Output the (x, y) coordinate of the center of the cell containing the given text.  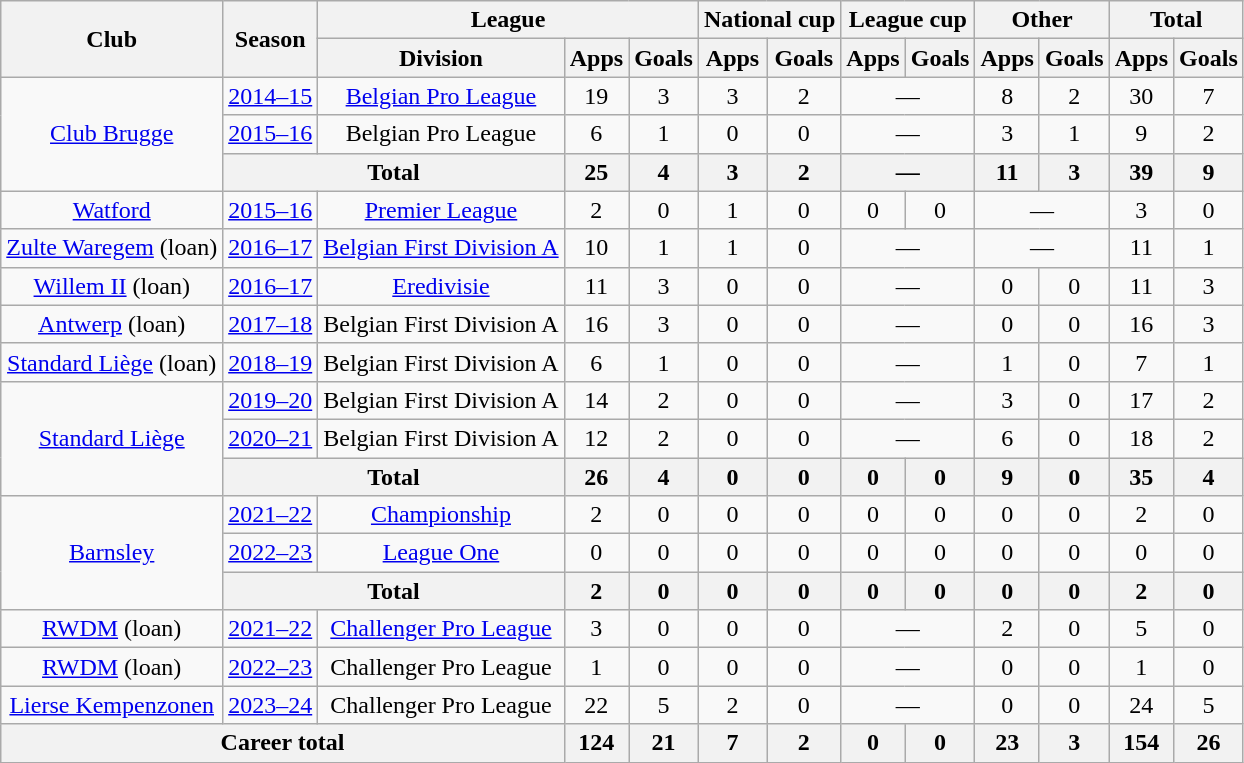
National cup (769, 20)
12 (596, 438)
17 (1141, 400)
Willem II (loan) (112, 286)
18 (1141, 438)
League cup (908, 20)
154 (1141, 743)
Other (1042, 20)
Standard Liège (loan) (112, 362)
Premier League (441, 210)
Lierse Kempenzonen (112, 705)
Club (112, 39)
Club Brugge (112, 134)
Season (270, 39)
Division (441, 58)
2020–21 (270, 438)
Antwerp (loan) (112, 324)
8 (1007, 96)
Championship (441, 515)
23 (1007, 743)
124 (596, 743)
14 (596, 400)
2019–20 (270, 400)
24 (1141, 705)
2017–18 (270, 324)
2014–15 (270, 96)
39 (1141, 172)
League One (441, 553)
25 (596, 172)
22 (596, 705)
30 (1141, 96)
Career total (282, 743)
Barnsley (112, 553)
35 (1141, 477)
Zulte Waregem (loan) (112, 248)
2018–19 (270, 362)
10 (596, 248)
Standard Liège (112, 438)
19 (596, 96)
Watford (112, 210)
Eredivisie (441, 286)
2023–24 (270, 705)
21 (664, 743)
League (508, 20)
